Output the [X, Y] coordinate of the center of the cell containing the given text.  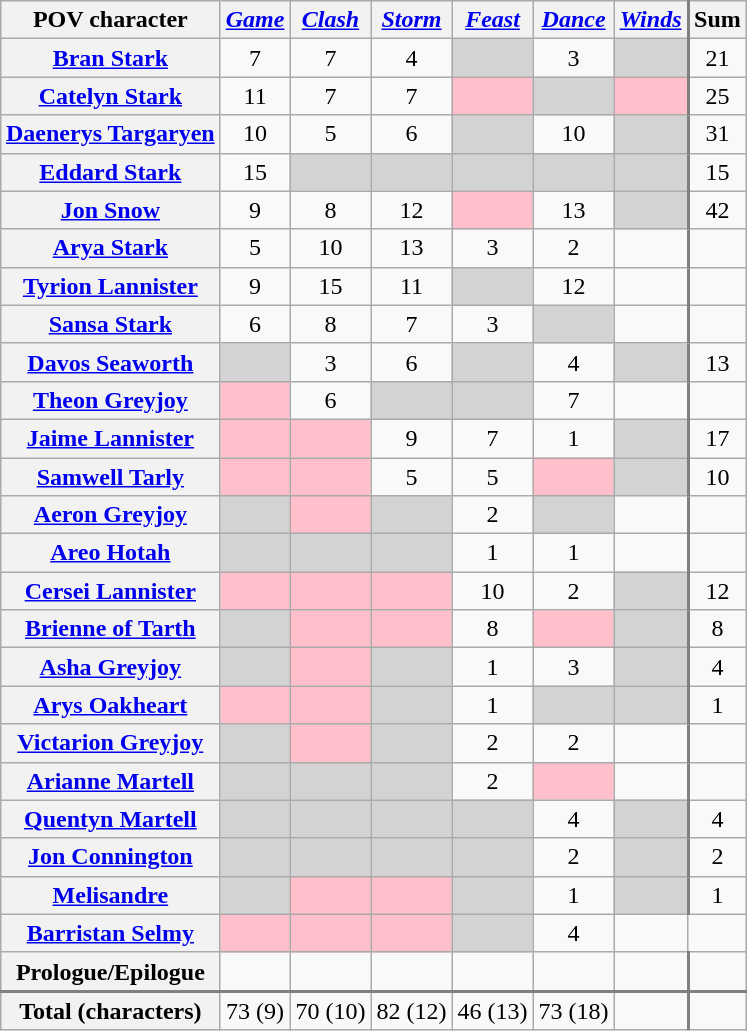
Storm [412, 20]
73 (9) [255, 1010]
Prologue/Epilogue [110, 972]
Eddard Stark [110, 172]
Feast [492, 20]
Jaime Lannister [110, 438]
Arys Oakheart [110, 705]
Areo Hotah [110, 553]
Catelyn Stark [110, 96]
Melisandre [110, 895]
Victarion Greyjoy [110, 743]
Jon Connington [110, 857]
42 [717, 210]
Dance [574, 20]
Tyrion Lannister [110, 286]
Total (characters) [110, 1010]
17 [717, 438]
Sum [717, 20]
Samwell Tarly [110, 477]
70 (10) [330, 1010]
Game [255, 20]
Clash [330, 20]
Davos Seaworth [110, 362]
Arianne Martell [110, 781]
21 [717, 58]
Sansa Stark [110, 324]
Winds [651, 20]
Bran Stark [110, 58]
Quentyn Martell [110, 819]
73 (18) [574, 1010]
82 (12) [412, 1010]
Theon Greyjoy [110, 400]
Aeron Greyjoy [110, 515]
46 (13) [492, 1010]
Barristan Selmy [110, 933]
Arya Stark [110, 248]
31 [717, 134]
Jon Snow [110, 210]
Asha Greyjoy [110, 667]
Daenerys Targaryen [110, 134]
POV character [110, 20]
Brienne of Tarth [110, 629]
Cersei Lannister [110, 591]
25 [717, 96]
